Return the (x, y) coordinate for the center point of the cell that contains the specified text.  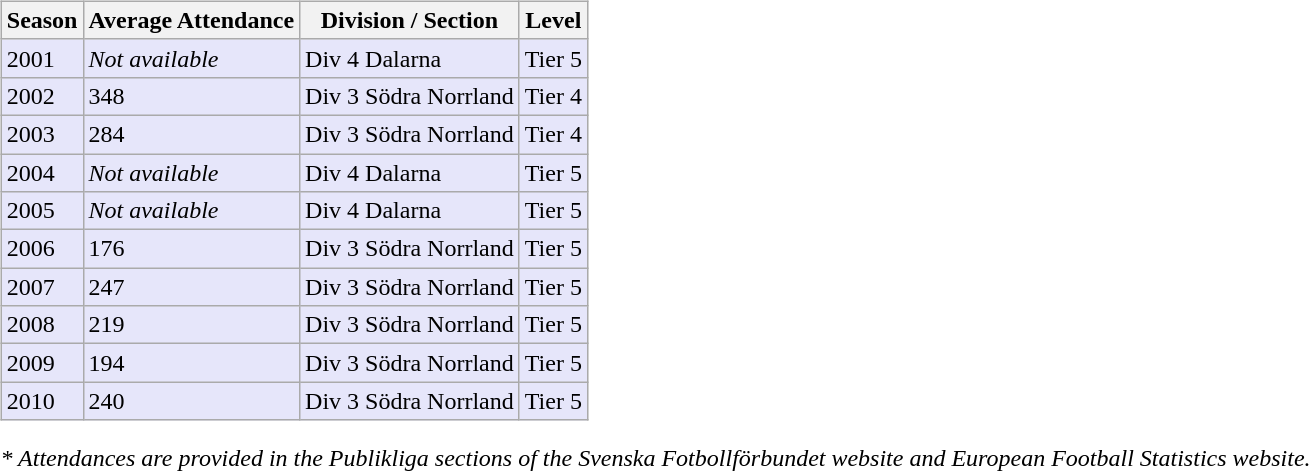
176 (192, 249)
2002 (42, 96)
284 (192, 134)
2006 (42, 249)
2001 (42, 58)
2009 (42, 363)
240 (192, 401)
219 (192, 325)
Season (42, 20)
2005 (42, 211)
2004 (42, 173)
2010 (42, 401)
2008 (42, 325)
348 (192, 96)
2003 (42, 134)
194 (192, 363)
Average Attendance (192, 20)
Level (553, 20)
Division / Section (410, 20)
2007 (42, 287)
247 (192, 287)
